For the text-containing cell, return its midpoint in [X, Y] coordinate format. 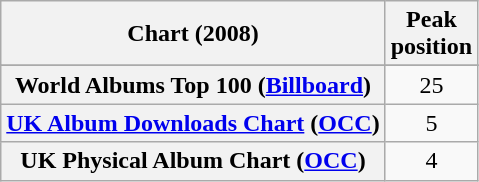
UK Physical Album Chart (OCC) [193, 161]
Peakposition [431, 34]
25 [431, 85]
4 [431, 161]
5 [431, 123]
UK Album Downloads Chart (OCC) [193, 123]
World Albums Top 100 (Billboard) [193, 85]
Chart (2008) [193, 34]
